Return the (x, y) coordinate for the center point of the cell that contains the specified text.  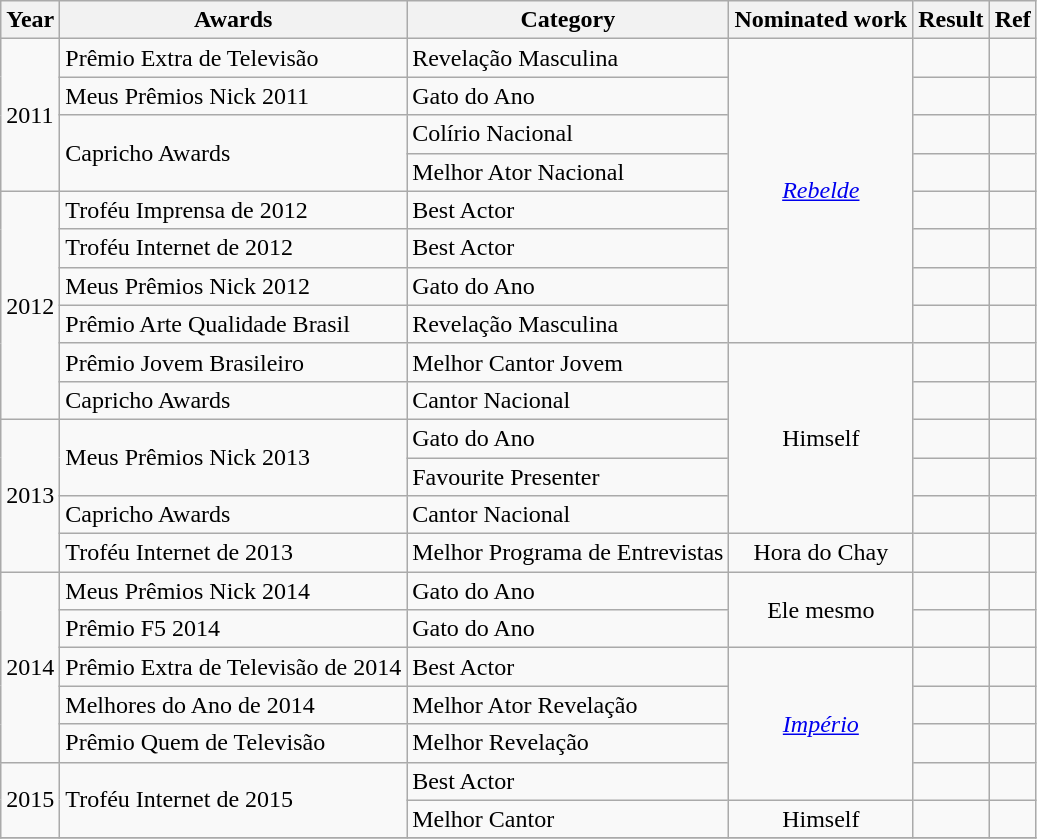
Prêmio F5 2014 (234, 629)
Melhor Programa de Entrevistas (568, 553)
Império (821, 724)
2011 (30, 115)
Hora do Chay (821, 553)
Year (30, 20)
2012 (30, 305)
Prêmio Quem de Televisão (234, 743)
Favourite Presenter (568, 477)
Ref (1012, 20)
Melhores do Ano de 2014 (234, 705)
Nominated work (821, 20)
Prêmio Jovem Brasileiro (234, 362)
Troféu Imprensa de 2012 (234, 210)
Meus Prêmios Nick 2012 (234, 286)
Troféu Internet de 2015 (234, 800)
Colírio Nacional (568, 134)
2013 (30, 495)
Melhor Revelação (568, 743)
2014 (30, 667)
Melhor Ator Revelação (568, 705)
Troféu Internet de 2012 (234, 248)
Melhor Cantor Jovem (568, 362)
Meus Prêmios Nick 2014 (234, 591)
Category (568, 20)
Ele mesmo (821, 610)
2015 (30, 800)
Result (951, 20)
Prêmio Arte Qualidade Brasil (234, 324)
Meus Prêmios Nick 2011 (234, 96)
Meus Prêmios Nick 2013 (234, 457)
Rebelde (821, 191)
Melhor Ator Nacional (568, 172)
Prêmio Extra de Televisão de 2014 (234, 667)
Melhor Cantor (568, 819)
Prêmio Extra de Televisão (234, 58)
Awards (234, 20)
Troféu Internet de 2013 (234, 553)
